Determine the [x, y] coordinate at the center of the cell enclosing the given text.  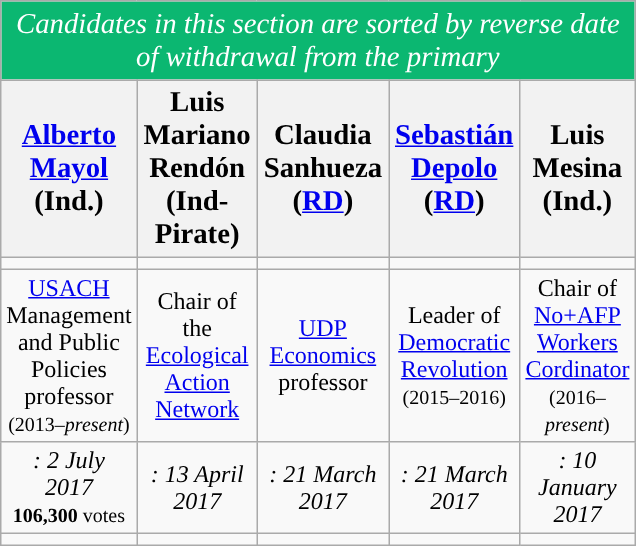
USACH Management and Public Policies professor(2013–present) [69, 356]
Chair of theEcological Action Network [197, 356]
Sebastián Depolo (RD) [454, 169]
Candidates in this section are sorted by reverse date of withdrawal from the primary [318, 40]
Luis Mesina (Ind.) [578, 169]
Chair of No+AFP Workers Cordinator(2016–present) [578, 356]
UDP Economics professor [322, 356]
: 10 January 2017 [578, 488]
Leader ofDemocratic Revolution(2015–2016) [454, 356]
: 2 July 2017106,300 votes [69, 488]
: 13 April 2017 [197, 488]
Luis Mariano Rendón (Ind-Pirate) [197, 169]
Claudia Sanhueza (RD) [322, 169]
Alberto Mayol (Ind.) [69, 169]
